Extract the [X, Y] coordinate from the center of the cell holding the provided text.  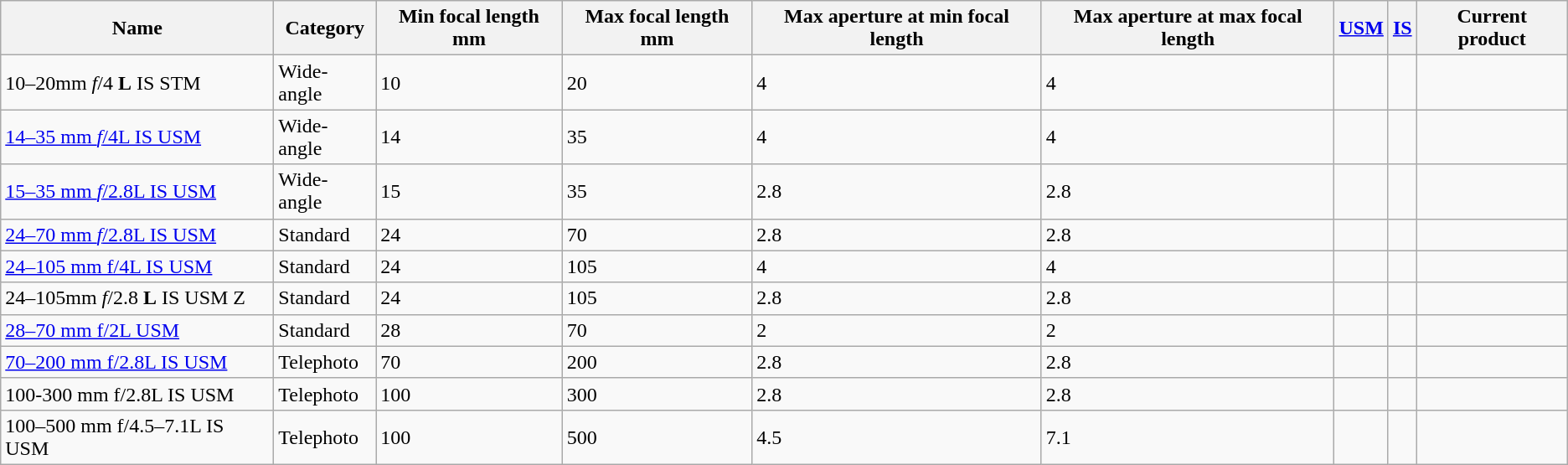
100–500 mm f/4.5–7.1L IS USM [137, 437]
100-300 mm f/2.8L IS USM [137, 394]
24–105mm f/2.8 L IS USM Z [137, 298]
10–20mm f/4 L IS STM [137, 82]
Current product [1492, 28]
Min focal length mm [469, 28]
14–35 mm f/4L IS USM [137, 137]
20 [657, 82]
14 [469, 137]
4.5 [897, 437]
70–200 mm f/2.8L IS USM [137, 362]
Category [325, 28]
15 [469, 191]
USM [1361, 28]
Max aperture at max focal length [1188, 28]
24–105 mm f/4L IS USM [137, 266]
28–70 mm f/2L USM [137, 330]
7.1 [1188, 437]
10 [469, 82]
Name [137, 28]
500 [657, 437]
15–35 mm f/2.8L IS USM [137, 191]
28 [469, 330]
200 [657, 362]
24–70 mm f/2.8L IS USM [137, 235]
IS [1402, 28]
300 [657, 394]
Max aperture at min focal length [897, 28]
Max focal length mm [657, 28]
